For the text-containing cell, return its midpoint in [x, y] coordinate format. 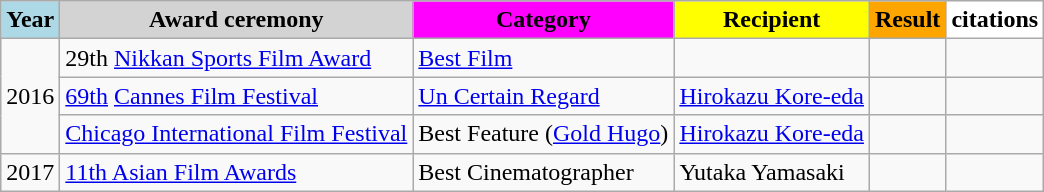
29th Nikkan Sports Film Award [236, 58]
69th Cannes Film Festival [236, 96]
Best Cinematographer [544, 172]
Yutaka Yamasaki [772, 172]
11th Asian Film Awards [236, 172]
Year [30, 20]
Recipient [772, 20]
2017 [30, 172]
Award ceremony [236, 20]
citations [995, 20]
Best Feature (Gold Hugo) [544, 134]
2016 [30, 96]
Chicago International Film Festival [236, 134]
Category [544, 20]
Result [907, 20]
Un Certain Regard [544, 96]
Best Film [544, 58]
